Extract the (x, y) coordinate from the center of the cell holding the provided text.  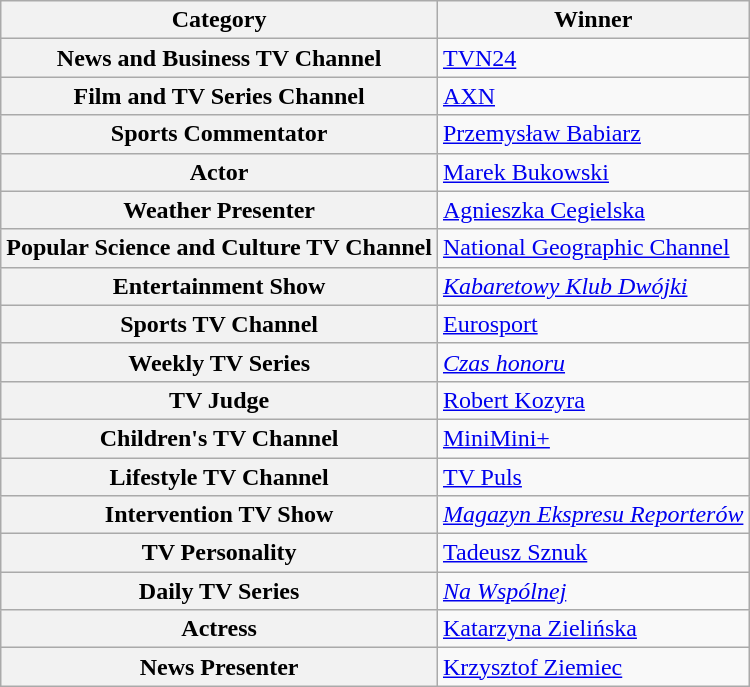
Daily TV Series (220, 591)
TV Personality (220, 553)
Winner (592, 20)
Actor (220, 172)
National Geographic Channel (592, 248)
Category (220, 20)
Children's TV Channel (220, 438)
Katarzyna Zielińska (592, 629)
Eurosport (592, 324)
Sports Commentator (220, 134)
Weekly TV Series (220, 362)
Marek Bukowski (592, 172)
MiniMini+ (592, 438)
TVN24 (592, 58)
Entertainment Show (220, 286)
Magazyn Ekspresu Reporterów (592, 515)
News and Business TV Channel (220, 58)
Film and TV Series Channel (220, 96)
TV Judge (220, 400)
Przemysław Babiarz (592, 134)
News Presenter (220, 667)
Actress (220, 629)
Czas honoru (592, 362)
Robert Kozyra (592, 400)
Sports TV Channel (220, 324)
Intervention TV Show (220, 515)
Tadeusz Sznuk (592, 553)
Na Wspólnej (592, 591)
Lifestyle TV Channel (220, 477)
Kabaretowy Klub Dwójki (592, 286)
Agnieszka Cegielska (592, 210)
Popular Science and Culture TV Channel (220, 248)
AXN (592, 96)
Weather Presenter (220, 210)
TV Puls (592, 477)
Krzysztof Ziemiec (592, 667)
